For the text-containing cell, return its midpoint in (X, Y) coordinate format. 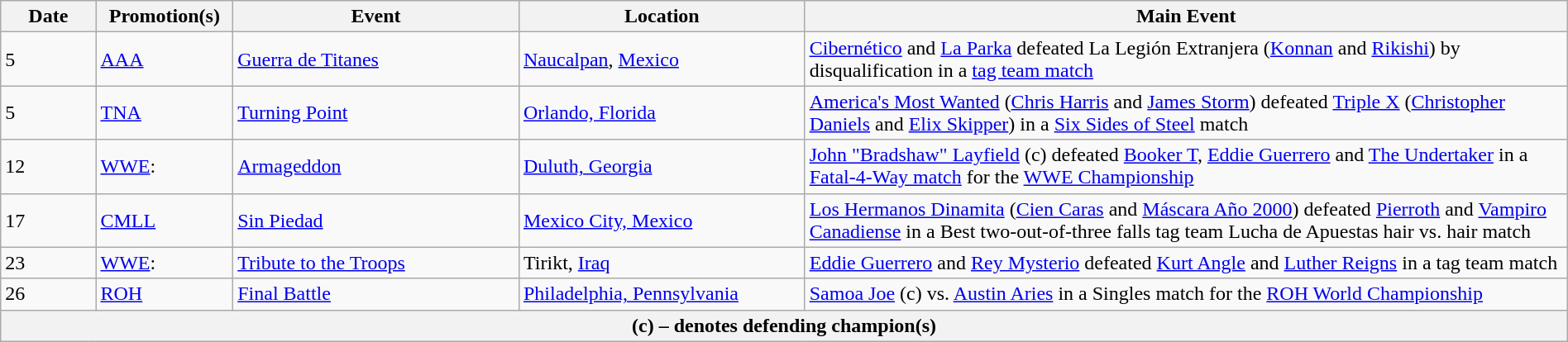
Location (662, 17)
CMLL (165, 220)
Main Event (1186, 17)
Sin Piedad (376, 220)
Tribute to the Troops (376, 263)
Naucalpan, Mexico (662, 59)
Event (376, 17)
12 (48, 167)
Philadelphia, Pennsylvania (662, 294)
Promotion(s) (165, 17)
Mexico City, Mexico (662, 220)
Date (48, 17)
Final Battle (376, 294)
26 (48, 294)
Cibernético and La Parka defeated La Legión Extranjera (Konnan and Rikishi) by disqualification in a tag team match (1186, 59)
ROH (165, 294)
Guerra de Titanes (376, 59)
Tirikt, Iraq (662, 263)
Eddie Guerrero and Rey Mysterio defeated Kurt Angle and Luther Reigns in a tag team match (1186, 263)
(c) – denotes defending champion(s) (784, 325)
AAA (165, 59)
23 (48, 263)
Duluth, Georgia (662, 167)
Orlando, Florida (662, 112)
Samoa Joe (c) vs. Austin Aries in a Singles match for the ROH World Championship (1186, 294)
17 (48, 220)
TNA (165, 112)
Turning Point (376, 112)
America's Most Wanted (Chris Harris and James Storm) defeated Triple X (Christopher Daniels and Elix Skipper) in a Six Sides of Steel match (1186, 112)
Armageddon (376, 167)
John "Bradshaw" Layfield (c) defeated Booker T, Eddie Guerrero and The Undertaker in a Fatal-4-Way match for the WWE Championship (1186, 167)
